Output the (x, y) coordinate of the center of the cell containing the given text.  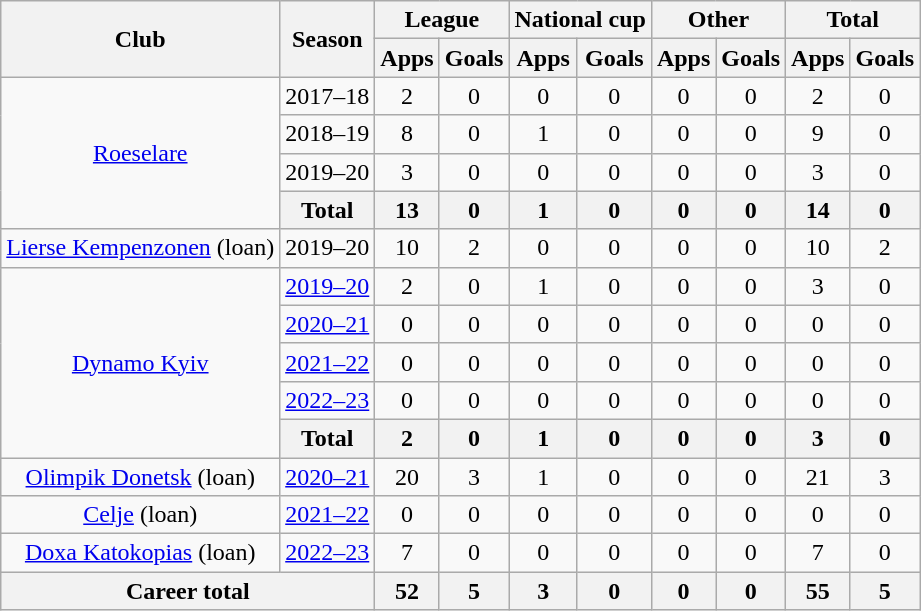
8 (407, 134)
2018–19 (328, 134)
National cup (580, 20)
52 (407, 591)
Season (328, 39)
Dynamo Kyiv (140, 362)
13 (407, 210)
21 (818, 477)
League (442, 20)
Doxa Katokopias (loan) (140, 553)
20 (407, 477)
2017–18 (328, 96)
Olimpik Donetsk (loan) (140, 477)
14 (818, 210)
55 (818, 591)
Celje (loan) (140, 515)
Lierse Kempenzonen (loan) (140, 248)
Career total (188, 591)
Other (718, 20)
Club (140, 39)
Roeselare (140, 153)
9 (818, 134)
